From the cell containing the given text, extract its center point as (x, y) coordinate. 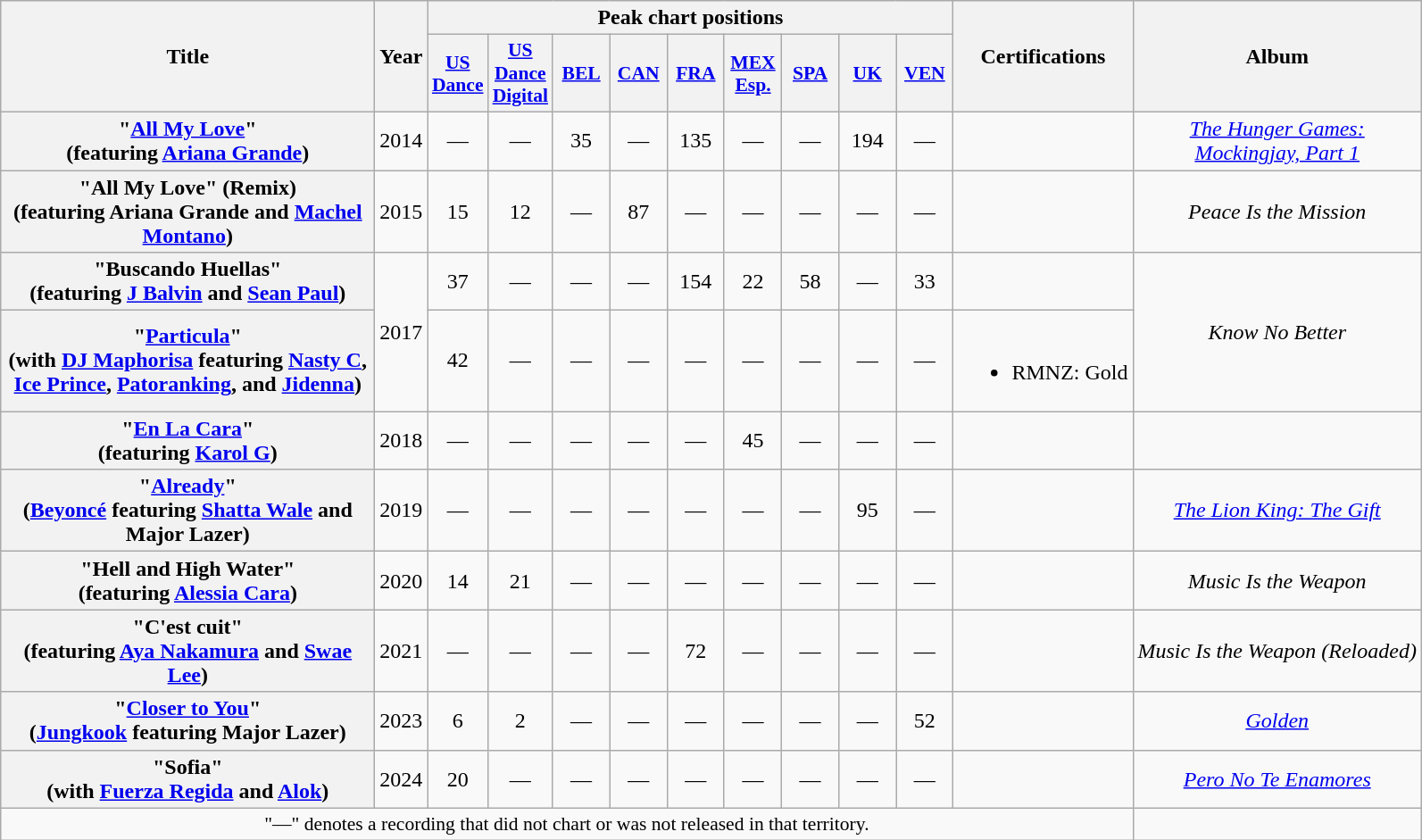
BEL (581, 73)
87 (638, 211)
2 (520, 721)
2023 (402, 721)
52 (925, 721)
"All My Love" (Remix)(featuring Ariana Grande and Machel Montano) (187, 211)
UK (868, 73)
72 (695, 651)
"C'est cuit" (featuring Aya Nakamura and Swae Lee) (187, 651)
45 (753, 441)
Album (1276, 57)
35 (581, 141)
SPA (811, 73)
2018 (402, 441)
12 (520, 211)
2014 (402, 141)
Music Is the Weapon (1276, 580)
15 (458, 211)
Music Is the Weapon (Reloaded) (1276, 651)
Pero No Te Enamores (1276, 778)
33 (925, 282)
22 (753, 282)
USDanceDigital (520, 73)
58 (811, 282)
"Already" (Beyoncé featuring Shatta Wale and Major Lazer) (187, 511)
Know No Better (1276, 332)
Peak chart positions (691, 18)
CAN (638, 73)
37 (458, 282)
2020 (402, 580)
42 (458, 361)
14 (458, 580)
"Hell and High Water" (featuring Alessia Cara) (187, 580)
Year (402, 57)
95 (868, 511)
Title (187, 57)
2024 (402, 778)
2021 (402, 651)
FRA (695, 73)
6 (458, 721)
135 (695, 141)
The Hunger Games:Mockingjay, Part 1 (1276, 141)
Golden (1276, 721)
"Particula" (with DJ Maphorisa featuring Nasty C, Ice Prince, Patoranking, and Jidenna) (187, 361)
2019 (402, 511)
21 (520, 580)
RMNZ: Gold (1043, 361)
154 (695, 282)
"All My Love"(featuring Ariana Grande) (187, 141)
"Closer to You" (Jungkook featuring Major Lazer) (187, 721)
"—" denotes a recording that did not chart or was not released in that territory. (567, 824)
"Buscando Huellas" (featuring J Balvin and Sean Paul) (187, 282)
The Lion King: The Gift (1276, 511)
2017 (402, 332)
Certifications (1043, 57)
Peace Is the Mission (1276, 211)
"Sofia" (with Fuerza Regida and Alok) (187, 778)
194 (868, 141)
"En La Cara" (featuring Karol G) (187, 441)
2015 (402, 211)
VEN (925, 73)
USDance (458, 73)
MEXEsp. (753, 73)
20 (458, 778)
